Find where the given text appears and provide that cell's center as (X, Y) coordinate. 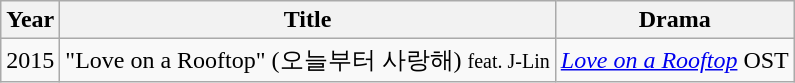
Drama (674, 20)
"Love on a Rooftop" (오늘부터 사랑해) feat. J-Lin (308, 60)
Year (30, 20)
Title (308, 20)
Love on a Rooftop OST (674, 60)
2015 (30, 60)
